Identify which cell holds the provided text, then report its (X, Y) central coordinate. 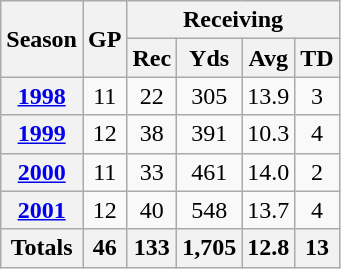
Season (42, 39)
Receiving (233, 20)
548 (210, 210)
33 (152, 172)
13 (317, 248)
GP (104, 39)
Yds (210, 58)
133 (152, 248)
13.9 (268, 96)
13.7 (268, 210)
Avg (268, 58)
22 (152, 96)
TD (317, 58)
461 (210, 172)
14.0 (268, 172)
38 (152, 134)
Rec (152, 58)
2001 (42, 210)
1,705 (210, 248)
2 (317, 172)
10.3 (268, 134)
391 (210, 134)
3 (317, 96)
40 (152, 210)
1999 (42, 134)
12.8 (268, 248)
46 (104, 248)
305 (210, 96)
1998 (42, 96)
Totals (42, 248)
2000 (42, 172)
